Extract the (x, y) coordinate from the center of the cell holding the provided text.  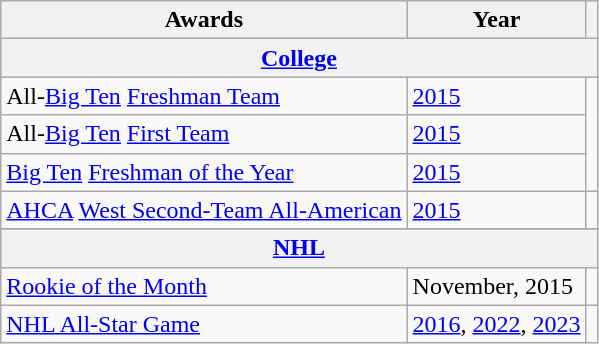
Rookie of the Month (204, 286)
November, 2015 (496, 286)
2016, 2022, 2023 (496, 324)
All-Big Ten Freshman Team (204, 96)
NHL (299, 248)
AHCA West Second-Team All-American (204, 210)
NHL All-Star Game (204, 324)
All-Big Ten First Team (204, 134)
College (299, 58)
Big Ten Freshman of the Year (204, 172)
Year (496, 20)
Awards (204, 20)
